Locate the cell with the specified text and output its [x, y] center coordinate. 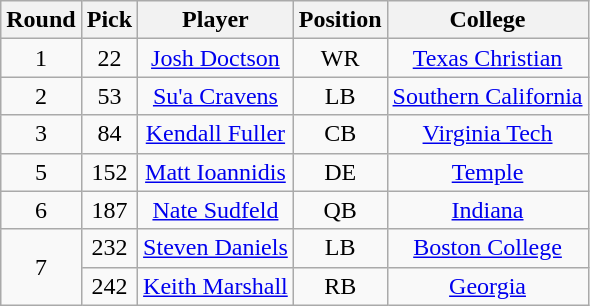
College [488, 20]
DE [340, 172]
7 [41, 267]
Temple [488, 172]
22 [109, 58]
Pick [109, 20]
Southern California [488, 96]
Round [41, 20]
53 [109, 96]
Virginia Tech [488, 134]
CB [340, 134]
Matt Ioannidis [216, 172]
Position [340, 20]
Georgia [488, 286]
Texas Christian [488, 58]
3 [41, 134]
QB [340, 210]
6 [41, 210]
187 [109, 210]
242 [109, 286]
1 [41, 58]
5 [41, 172]
Boston College [488, 248]
Player [216, 20]
Nate Sudfeld [216, 210]
WR [340, 58]
Josh Doctson [216, 58]
232 [109, 248]
Su'a Cravens [216, 96]
84 [109, 134]
Indiana [488, 210]
Keith Marshall [216, 286]
Steven Daniels [216, 248]
152 [109, 172]
RB [340, 286]
2 [41, 96]
Kendall Fuller [216, 134]
